Find where the given text appears and provide that cell's center as (x, y) coordinate. 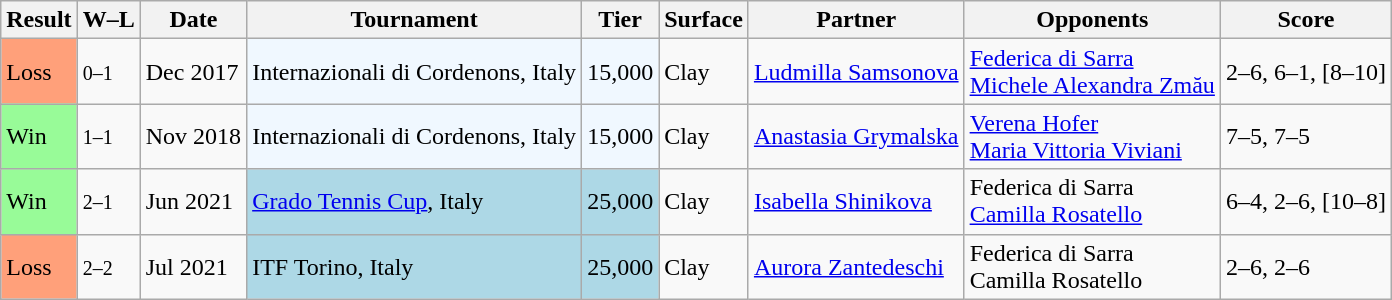
Grado Tennis Cup, Italy (414, 202)
2–6, 6–1, [8–10] (1306, 72)
0–1 (108, 72)
Score (1306, 20)
7–5, 7–5 (1306, 136)
Opponents (1092, 20)
Result (39, 20)
2–1 (108, 202)
Isabella Shinikova (856, 202)
1–1 (108, 136)
W–L (108, 20)
Verena Hofer Maria Vittoria Viviani (1092, 136)
Anastasia Grymalska (856, 136)
2–6, 2–6 (1306, 266)
Ludmilla Samsonova (856, 72)
2–2 (108, 266)
Surface (704, 20)
6–4, 2–6, [10–8] (1306, 202)
ITF Torino, Italy (414, 266)
Tier (620, 20)
Federica di Sarra Michele Alexandra Zmău (1092, 72)
Tournament (414, 20)
Aurora Zantedeschi (856, 266)
Jun 2021 (193, 202)
Date (193, 20)
Jul 2021 (193, 266)
Partner (856, 20)
Dec 2017 (193, 72)
Nov 2018 (193, 136)
